Identify which cell holds the provided text, then report its [X, Y] central coordinate. 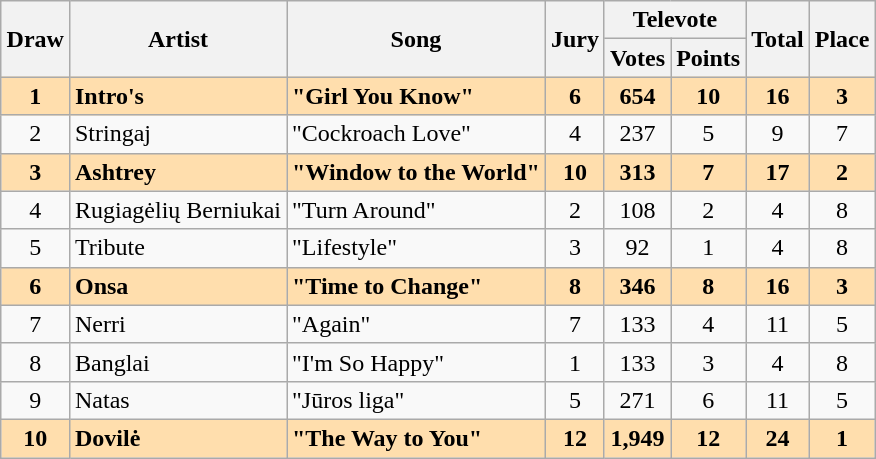
Rugiagėlių Berniukai [178, 210]
"Window to the World" [416, 172]
108 [637, 210]
Banglai [178, 362]
Jury [574, 39]
"The Way to You" [416, 438]
"Jūros liga" [416, 400]
654 [637, 96]
Points [708, 58]
Place [842, 39]
Ashtrey [178, 172]
"Time to Change" [416, 286]
Total [778, 39]
"Turn Around" [416, 210]
Votes [637, 58]
"Girl You Know" [416, 96]
Draw [35, 39]
Natas [178, 400]
313 [637, 172]
17 [778, 172]
Artist [178, 39]
92 [637, 248]
"I'm So Happy" [416, 362]
Tribute [178, 248]
Song [416, 39]
271 [637, 400]
Stringaj [178, 134]
"Cockroach Love" [416, 134]
Onsa [178, 286]
"Lifestyle" [416, 248]
Televote [674, 20]
1,949 [637, 438]
Intro's [178, 96]
346 [637, 286]
237 [637, 134]
"Again" [416, 324]
24 [778, 438]
Dovilė [178, 438]
Nerri [178, 324]
